Capture the cell that displays the provided text and extract its [x, y] central coordinate. 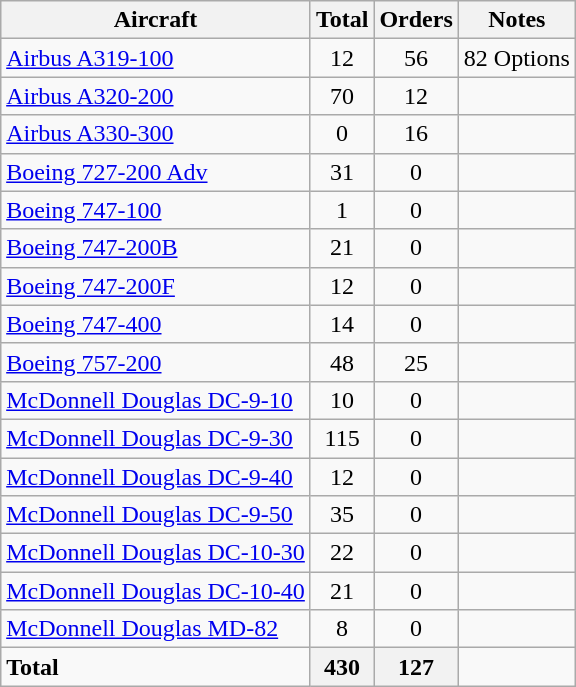
Boeing 757-200 [156, 362]
McDonnell Douglas DC-9-30 [156, 438]
Boeing 747-400 [156, 324]
Airbus A330-300 [156, 134]
31 [342, 172]
48 [342, 362]
25 [416, 362]
35 [342, 515]
McDonnell Douglas DC-10-30 [156, 553]
16 [416, 134]
McDonnell Douglas DC-9-10 [156, 400]
McDonnell Douglas DC-9-50 [156, 515]
McDonnell Douglas MD-82 [156, 629]
Boeing 747-200F [156, 286]
Airbus A320-200 [156, 96]
22 [342, 553]
Boeing 747-200B [156, 248]
McDonnell Douglas DC-10-40 [156, 591]
Notes [516, 20]
Airbus A319-100 [156, 58]
430 [342, 667]
Aircraft [156, 20]
Boeing 727-200 Adv [156, 172]
10 [342, 400]
82 Options [516, 58]
McDonnell Douglas DC-9-40 [156, 477]
Orders [416, 20]
56 [416, 58]
115 [342, 438]
1 [342, 210]
14 [342, 324]
127 [416, 667]
8 [342, 629]
70 [342, 96]
Boeing 747-100 [156, 210]
